Find where the given text appears and provide that cell's center as (x, y) coordinate. 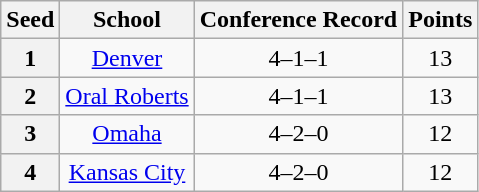
School (127, 20)
Denver (127, 58)
Kansas City (127, 172)
4 (30, 172)
Points (440, 20)
2 (30, 96)
Seed (30, 20)
Oral Roberts (127, 96)
Omaha (127, 134)
3 (30, 134)
1 (30, 58)
Conference Record (298, 20)
